Identify which cell holds the provided text, then report its [x, y] central coordinate. 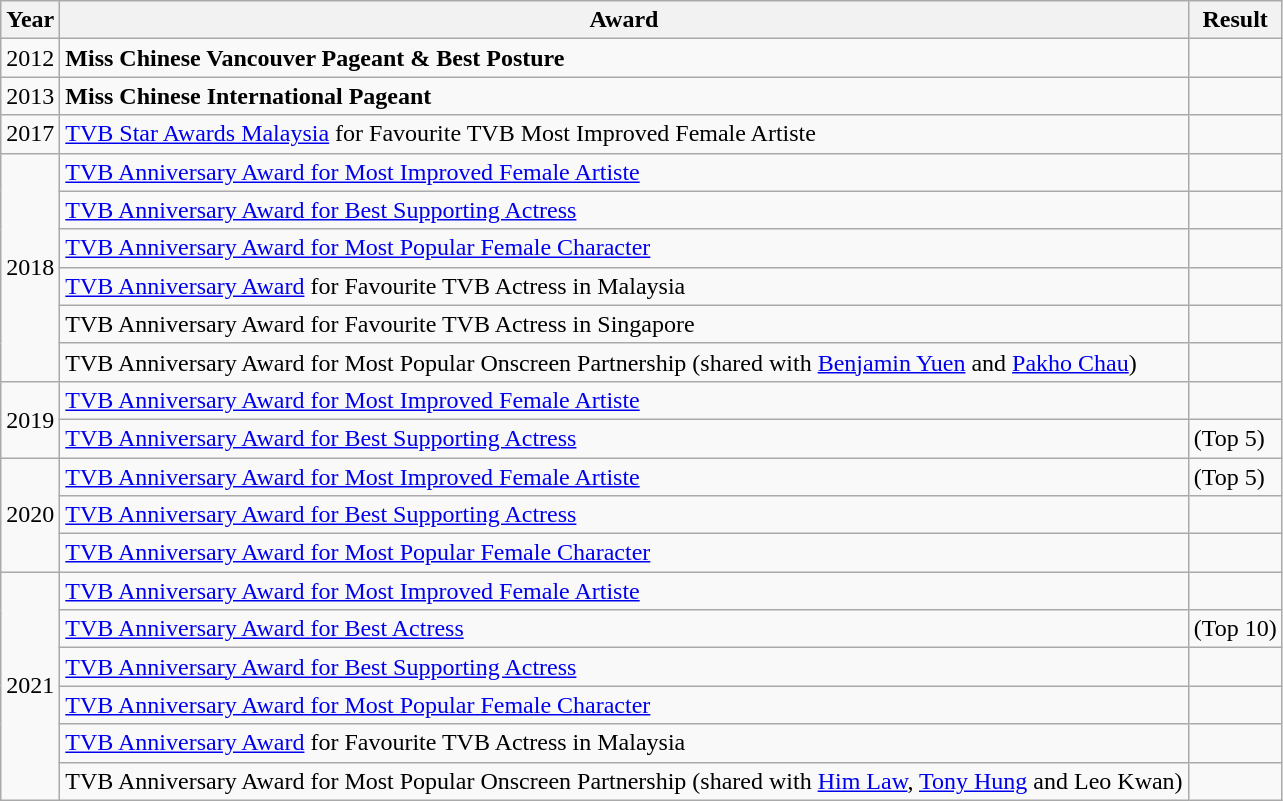
Year [30, 20]
2020 [30, 515]
2012 [30, 58]
2017 [30, 134]
TVB Anniversary Award for Most Popular Onscreen Partnership (shared with Him Law, Tony Hung and Leo Kwan) [624, 781]
(Top 10) [1235, 629]
2018 [30, 267]
2019 [30, 419]
TVB Anniversary Award for Favourite TVB Actress in Singapore [624, 324]
Result [1235, 20]
TVB Star Awards Malaysia for Favourite TVB Most Improved Female Artiste [624, 134]
TVB Anniversary Award for Most Popular Onscreen Partnership (shared with Benjamin Yuen and Pakho Chau) [624, 362]
2021 [30, 686]
TVB Anniversary Award for Best Actress [624, 629]
Miss Chinese International Pageant [624, 96]
Miss Chinese Vancouver Pageant & Best Posture [624, 58]
2013 [30, 96]
Award [624, 20]
